Search for the cell housing the specified text and yield its (X, Y) center coordinate. 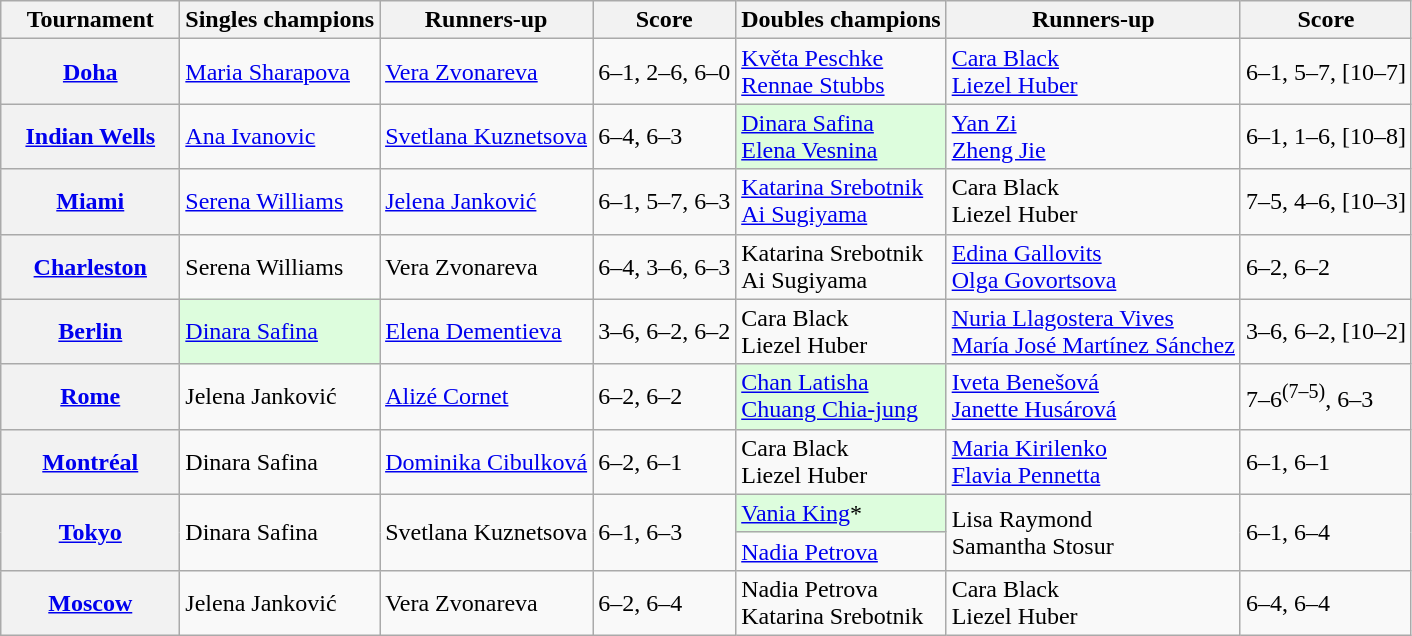
Charleston (90, 266)
6–2, 6–4 (664, 602)
7–6(7–5), 6–3 (1326, 396)
Alizé Cornet (486, 396)
6–1, 5–7, 6–3 (664, 202)
6–1, 5–7, [10–7] (1326, 72)
3–6, 6–2, 6–2 (664, 332)
6–1, 2–6, 6–0 (664, 72)
Moscow (90, 602)
Iveta Benešová Janette Husárová (1093, 396)
6–4, 6–3 (664, 136)
Elena Dementieva (486, 332)
Ana Ivanovic (280, 136)
Miami (90, 202)
Nadia Petrova (841, 551)
Maria Sharapova (280, 72)
Maria Kirilenko Flavia Pennetta (1093, 462)
Indian Wells (90, 136)
Berlin (90, 332)
Dominika Cibulková (486, 462)
Doubles champions (841, 20)
Nadia Petrova Katarina Srebotnik (841, 602)
Singles champions (280, 20)
Doha (90, 72)
6–1, 6–3 (664, 532)
Květa Peschke Rennae Stubbs (841, 72)
6–4, 3–6, 6–3 (664, 266)
6–2, 6–1 (664, 462)
6–1, 6–1 (1326, 462)
Vania King* (841, 513)
Tokyo (90, 532)
7–5, 4–6, [10–3] (1326, 202)
6–4, 6–4 (1326, 602)
6–1, 1–6, [10–8] (1326, 136)
Tournament (90, 20)
Rome (90, 396)
Chan Latisha Chuang Chia-jung (841, 396)
Nuria Llagostera Vives María José Martínez Sánchez (1093, 332)
Dinara Safina Elena Vesnina (841, 136)
Edina Gallovits Olga Govortsova (1093, 266)
3–6, 6–2, [10–2] (1326, 332)
Lisa Raymond Samantha Stosur (1093, 532)
Yan Zi Zheng Jie (1093, 136)
Montréal (90, 462)
6–1, 6–4 (1326, 532)
